Identify which cell holds the provided text, then report its [X, Y] central coordinate. 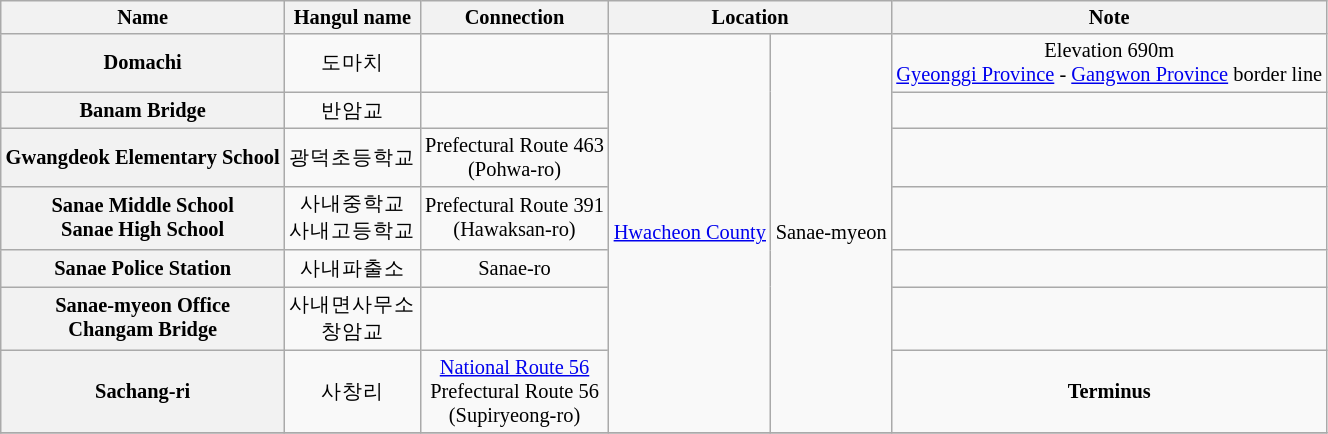
National Route 56Prefectural Route 56(Supiryeong-ro) [514, 391]
Prefectural Route 463(Pohwa-ro) [514, 157]
사내중학교사내고등학교 [353, 218]
Prefectural Route 391(Hawaksan-ro) [514, 218]
Connection [514, 17]
Banam Bridge [143, 110]
도마치 [353, 63]
Sanae Police Station [143, 268]
Location [750, 17]
반암교 [353, 110]
Hangul name [353, 17]
Note [1109, 17]
Hwacheon County [690, 233]
Gwangdeok Elementary School [143, 157]
Sachang-ri [143, 391]
Sanae-ro [514, 268]
Name [143, 17]
사내파출소 [353, 268]
Elevation 690mGyeonggi Province - Gangwon Province border line [1109, 63]
광덕초등학교 [353, 157]
Domachi [143, 63]
Terminus [1109, 391]
사내면사무소창암교 [353, 318]
Sanae-myeon [832, 233]
Sanae Middle SchoolSanae High School [143, 218]
Sanae-myeon OfficeChangam Bridge [143, 318]
사창리 [353, 391]
